Find where the given text appears and provide that cell's center as [x, y] coordinate. 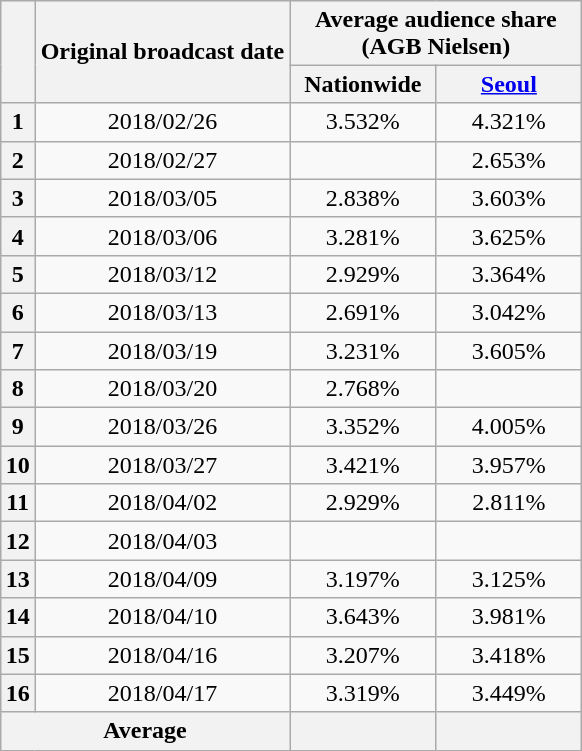
3 [18, 198]
3.449% [509, 693]
2018/04/03 [162, 541]
9 [18, 427]
3.352% [363, 427]
3.981% [509, 617]
Average audience share(AGB Nielsen) [436, 32]
2.691% [363, 312]
6 [18, 312]
2018/03/13 [162, 312]
3.207% [363, 655]
2018/02/27 [162, 160]
2018/02/26 [162, 122]
2 [18, 160]
3.605% [509, 351]
2018/04/10 [162, 617]
2018/03/26 [162, 427]
4 [18, 236]
3.421% [363, 465]
2.811% [509, 503]
Seoul [509, 84]
2018/03/12 [162, 274]
3.125% [509, 579]
16 [18, 693]
2018/04/16 [162, 655]
3.364% [509, 274]
2018/03/06 [162, 236]
3.231% [363, 351]
Original broadcast date [162, 52]
2018/03/05 [162, 198]
2018/04/02 [162, 503]
Nationwide [363, 84]
2018/03/27 [162, 465]
2.653% [509, 160]
2018/03/19 [162, 351]
4.321% [509, 122]
2.768% [363, 389]
8 [18, 389]
1 [18, 122]
3.603% [509, 198]
3.532% [363, 122]
2018/04/09 [162, 579]
14 [18, 617]
3.418% [509, 655]
3.957% [509, 465]
15 [18, 655]
3.281% [363, 236]
2018/03/20 [162, 389]
10 [18, 465]
13 [18, 579]
3.319% [363, 693]
11 [18, 503]
2.838% [363, 198]
3.042% [509, 312]
2018/04/17 [162, 693]
3.625% [509, 236]
12 [18, 541]
4.005% [509, 427]
Average [145, 731]
7 [18, 351]
3.197% [363, 579]
3.643% [363, 617]
5 [18, 274]
